Capture the cell that displays the provided text and extract its [x, y] central coordinate. 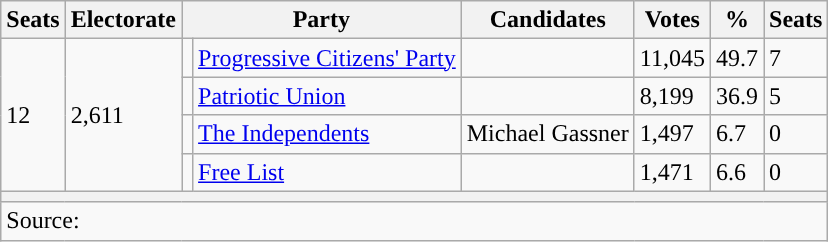
Source: [414, 221]
Candidates [548, 20]
7 [796, 58]
12 [33, 115]
Progressive Citizens' Party [328, 58]
1,497 [672, 134]
2,611 [123, 115]
1,471 [672, 172]
Votes [672, 20]
6.7 [736, 134]
Michael Gassner [548, 134]
6.6 [736, 172]
5 [796, 96]
Electorate [123, 20]
Patriotic Union [328, 96]
36.9 [736, 96]
11,045 [672, 58]
49.7 [736, 58]
8,199 [672, 96]
Free List [328, 172]
Party [322, 20]
% [736, 20]
The Independents [328, 134]
